Provide the [X, Y] coordinate of the cell's center where the given text is located.  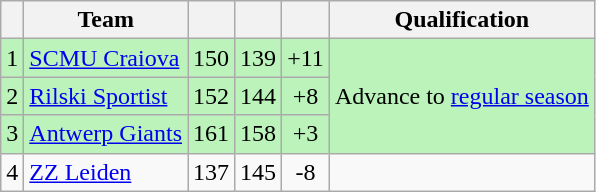
145 [258, 172]
+8 [306, 96]
Qualification [462, 20]
4 [12, 172]
2 [12, 96]
ZZ Leiden [106, 172]
137 [212, 172]
1 [12, 58]
3 [12, 134]
+3 [306, 134]
Antwerp Giants [106, 134]
161 [212, 134]
150 [212, 58]
152 [212, 96]
Advance to regular season [462, 96]
SCMU Craiova [106, 58]
-8 [306, 172]
Team [106, 20]
+11 [306, 58]
144 [258, 96]
139 [258, 58]
158 [258, 134]
Rilski Sportist [106, 96]
